Find where the given text appears and provide that cell's center as (x, y) coordinate. 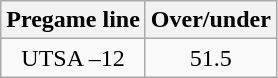
Over/under (210, 20)
51.5 (210, 58)
UTSA –12 (74, 58)
Pregame line (74, 20)
